Identify which cell holds the provided text, then report its (x, y) central coordinate. 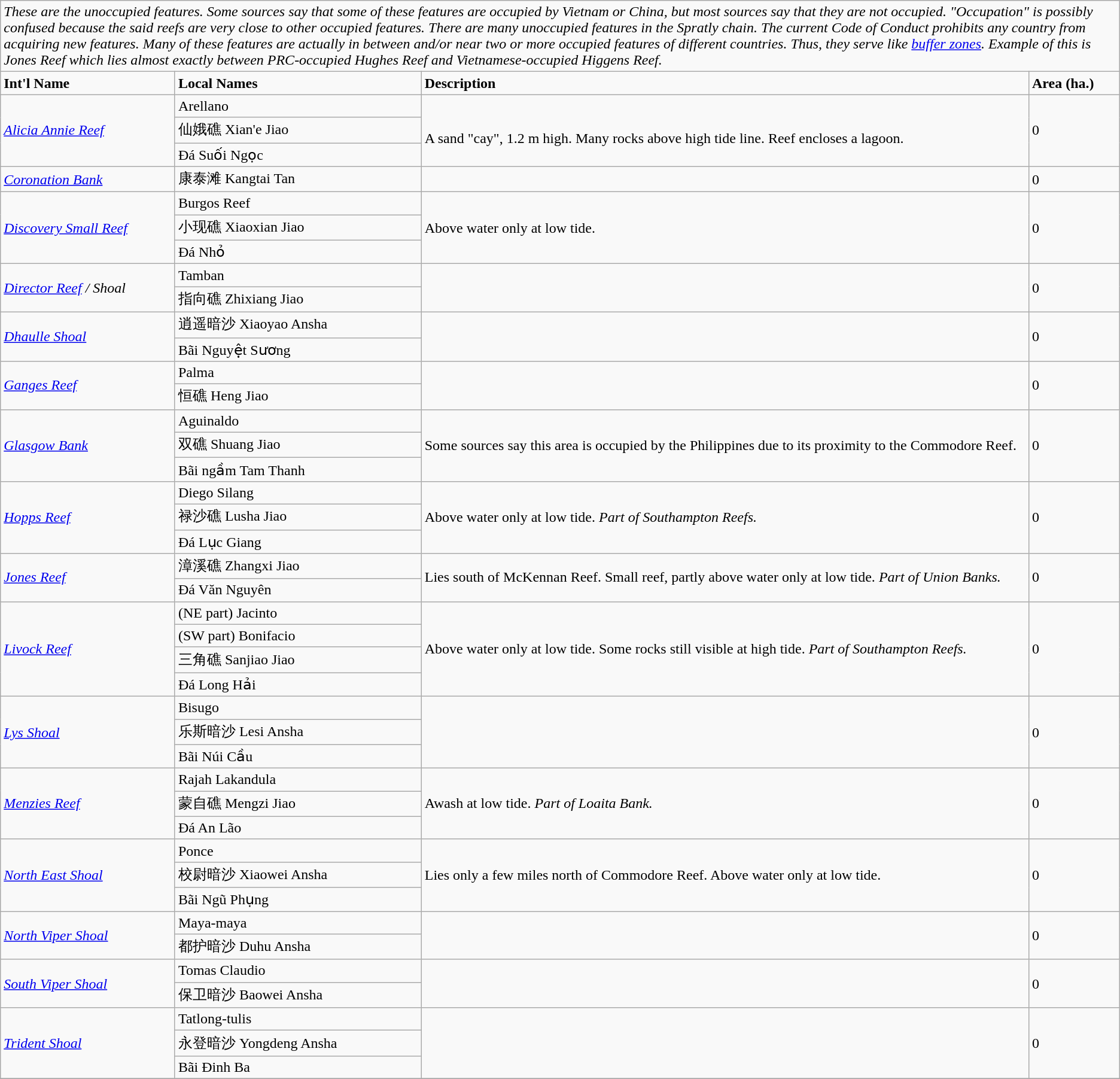
Tamban (298, 275)
Maya-maya (298, 922)
康泰滩 Kangtai Tan (298, 180)
Đá Nhỏ (298, 252)
Rajah Lakandula (298, 780)
仙娥礁 Xian'e Jiao (298, 130)
逍遥暗沙 Xiaoyao Ansha (298, 324)
Menzies Reef (88, 804)
Dhaulle Shoal (88, 336)
双礁 Shuang Jiao (298, 445)
Diego Silang (298, 493)
Director Reef / Shoal (88, 288)
Lies only a few miles north of Commodore Reef. Above water only at low tide. (725, 875)
Lys Shoal (88, 732)
Hopps Reef (88, 517)
Đá Lục Giang (298, 542)
Int'l Name (88, 83)
Ganges Reef (88, 385)
Đá Suối Ngọc (298, 154)
指向礁 Zhixiang Jiao (298, 299)
Tomas Claudio (298, 971)
Area (ha.) (1074, 83)
禄沙礁 Lusha Jiao (298, 517)
Some sources say this area is occupied by the Philippines due to its proximity to the Commodore Reef. (725, 445)
Đá Long Hải (298, 685)
North Viper Shoal (88, 935)
Đá An Lão (298, 828)
Description (725, 83)
Aguinaldo (298, 421)
漳溪礁 Zhangxi Jiao (298, 566)
都护暗沙 Duhu Ansha (298, 947)
恒礁 Heng Jiao (298, 397)
保卫暗沙 Baowei Ansha (298, 995)
Bãi Núi Cầu (298, 756)
Lies south of McKennan Reef. Small reef, partly above water only at low tide. Part of Union Banks. (725, 578)
Bãi Nguyệt Sương (298, 349)
Palma (298, 373)
小现礁 Xiaoxian Jiao (298, 227)
Burgos Reef (298, 203)
(SW part) Bonifacio (298, 636)
A sand "cay", 1.2 m high. Many rocks above high tide line. Reef encloses a lagoon. (725, 130)
永登暗沙 Yongdeng Ansha (298, 1044)
Jones Reef (88, 578)
蒙自礁 Mengzi Jiao (298, 804)
Coronation Bank (88, 180)
Bãi ngầm Tam Thanh (298, 470)
Above water only at low tide. Part of Southampton Reefs. (725, 517)
Above water only at low tide. (725, 228)
Tatlong-tulis (298, 1019)
Livock Reef (88, 649)
Discovery Small Reef (88, 228)
校尉暗沙 Xiaowei Ansha (298, 875)
Bisugo (298, 707)
South Viper Shoal (88, 984)
乐斯暗沙 Lesi Ansha (298, 732)
Ponce (298, 850)
(NE part) Jacinto (298, 613)
Glasgow Bank (88, 445)
Local Names (298, 83)
Bãi Ngũ Phụng (298, 899)
Above water only at low tide. Some rocks still visible at high tide. Part of Southampton Reefs. (725, 649)
Arellano (298, 106)
Alicia Annie Reef (88, 130)
三角礁 Sanjiao Jiao (298, 659)
Trident Shoal (88, 1044)
Bãi Đinh Ba (298, 1067)
Đá Văn Nguyên (298, 590)
Awash at low tide. Part of Loaita Bank. (725, 804)
North East Shoal (88, 875)
